Return the [x, y] coordinate for the center point of the cell that contains the specified text.  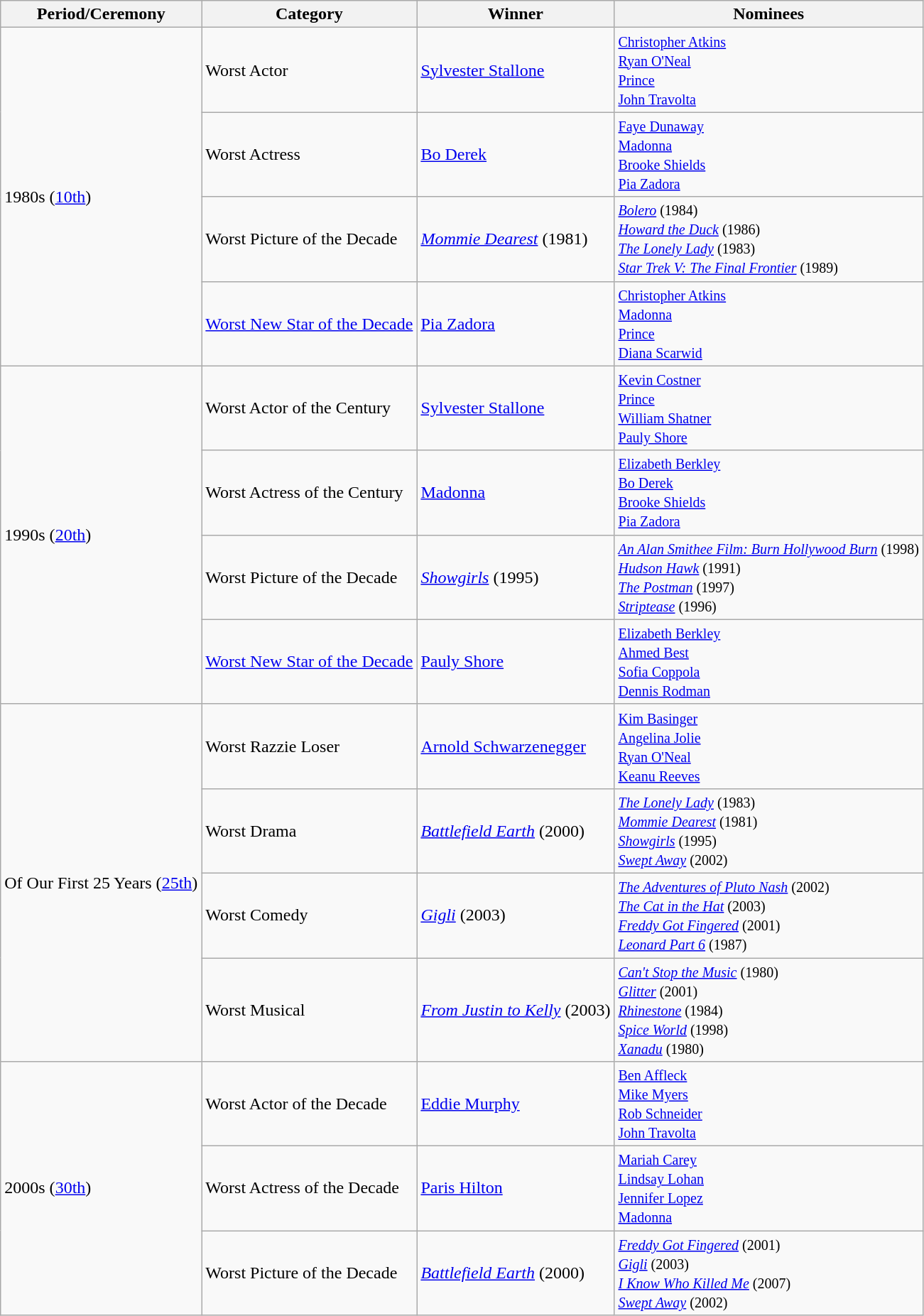
The Lonely Lady (1983)Mommie Dearest (1981)Showgirls (1995)Swept Away (2002) [768, 831]
Showgirls (1995) [516, 577]
Kim BasingerAngelina JolieRyan O'NealKeanu Reeves [768, 746]
Worst Razzie Loser [310, 746]
2000s (30th) [101, 1189]
Christopher AtkinsRyan O'NealPrinceJohn Travolta [768, 70]
Worst Actor of the Century [310, 408]
Worst Actress of the Century [310, 493]
Worst Comedy [310, 915]
Eddie Murphy [516, 1104]
Mommie Dearest (1981) [516, 239]
Ben AffleckMike MyersRob Schneider John Travolta [768, 1104]
Madonna [516, 493]
Elizabeth BerkleyBo DerekBrooke ShieldsPia Zadora [768, 493]
Christopher Atkins MadonnaPrinceDiana Scarwid [768, 324]
Kevin CostnerPrinceWilliam ShatnerPauly Shore [768, 408]
Arnold Schwarzenegger [516, 746]
Category [310, 14]
1980s (10th) [101, 197]
Bolero (1984)Howard the Duck (1986)The Lonely Lady (1983)Star Trek V: The Final Frontier (1989) [768, 239]
Nominees [768, 14]
Bo Derek [516, 155]
Gigli (2003) [516, 915]
Elizabeth BerkleyAhmed BestSofia CoppolaDennis Rodman [768, 662]
Mariah CareyLindsay LohanJennifer LopezMadonna [768, 1189]
Pia Zadora [516, 324]
Worst Actress [310, 155]
Worst Actor [310, 70]
Worst Actor of the Decade [310, 1104]
Pauly Shore [516, 662]
Can't Stop the Music (1980)Glitter (2001)Rhinestone (1984)Spice World (1998)Xanadu (1980) [768, 1009]
From Justin to Kelly (2003) [516, 1009]
Faye DunawayMadonnaBrooke ShieldsPia Zadora [768, 155]
An Alan Smithee Film: Burn Hollywood Burn (1998)Hudson Hawk (1991)The Postman (1997)Striptease (1996) [768, 577]
Paris Hilton [516, 1189]
Winner [516, 14]
Worst Musical [310, 1009]
Worst Actress of the Decade [310, 1189]
1990s (20th) [101, 535]
Worst Drama [310, 831]
The Adventures of Pluto Nash (2002)The Cat in the Hat (2003)Freddy Got Fingered (2001)Leonard Part 6 (1987) [768, 915]
Freddy Got Fingered (2001)Gigli (2003)I Know Who Killed Me (2007)Swept Away (2002) [768, 1273]
Period/Ceremony [101, 14]
Of Our First 25 Years (25th) [101, 882]
